Search for the cell housing the specified text and yield its [X, Y] center coordinate. 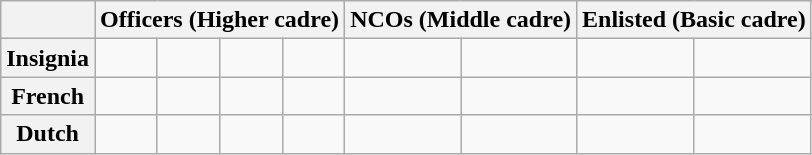
French [48, 96]
Insignia [48, 58]
Enlisted (Basic cadre) [694, 20]
NCOs (Middle cadre) [461, 20]
Dutch [48, 134]
Officers (Higher cadre) [220, 20]
